Locate the cell with the specified text and output its [X, Y] center coordinate. 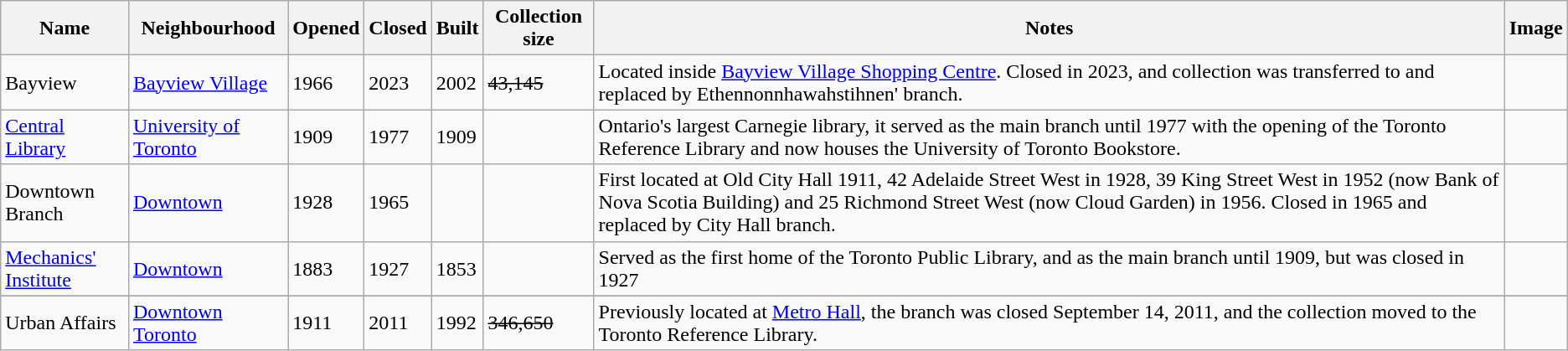
Downtown Branch [65, 203]
Served as the first home of the Toronto Public Library, and as the main branch until 1909, but was closed in 1927 [1049, 268]
43,145 [539, 82]
Bayview [65, 82]
Central Library [65, 137]
1928 [327, 203]
1966 [327, 82]
Opened [327, 28]
Previously located at Metro Hall, the branch was closed September 14, 2011, and the collection moved to the Toronto Reference Library. [1049, 323]
Neighbourhood [208, 28]
Bayview Village [208, 82]
1883 [327, 268]
2002 [457, 82]
1927 [398, 268]
Notes [1049, 28]
1911 [327, 323]
2023 [398, 82]
Name [65, 28]
Mechanics' Institute [65, 268]
Collection size [539, 28]
2011 [398, 323]
Urban Affairs [65, 323]
Located inside Bayview Village Shopping Centre. Closed in 2023, and collection was transferred to and replaced by Ethennonnhawahstihnen' branch. [1049, 82]
1992 [457, 323]
Closed [398, 28]
University of Toronto [208, 137]
Built [457, 28]
1977 [398, 137]
1965 [398, 203]
1853 [457, 268]
Downtown Toronto [208, 323]
346,650 [539, 323]
Image [1536, 28]
